Return [x, y] of the center of cell containing provided text 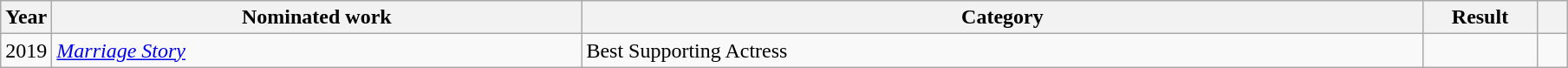
Category [1002, 17]
Marriage Story [317, 51]
2019 [26, 51]
Result [1480, 17]
Nominated work [317, 17]
Best Supporting Actress [1002, 51]
Year [26, 17]
